From the cell containing the given text, extract its center point as [x, y] coordinate. 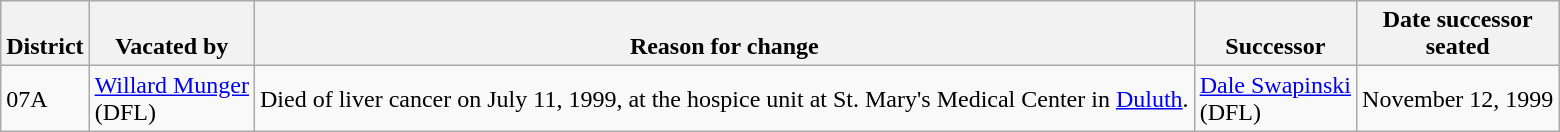
Dale Swapinski(DFL) [1275, 98]
Died of liver cancer on July 11, 1999, at the hospice unit at St. Mary's Medical Center in Duluth. [725, 98]
November 12, 1999 [1458, 98]
Vacated by [172, 34]
District [45, 34]
Reason for change [725, 34]
07A [45, 98]
Date successorseated [1458, 34]
Willard Munger(DFL) [172, 98]
Successor [1275, 34]
